Provide the [X, Y] coordinate of the cell's center where the given text is located.  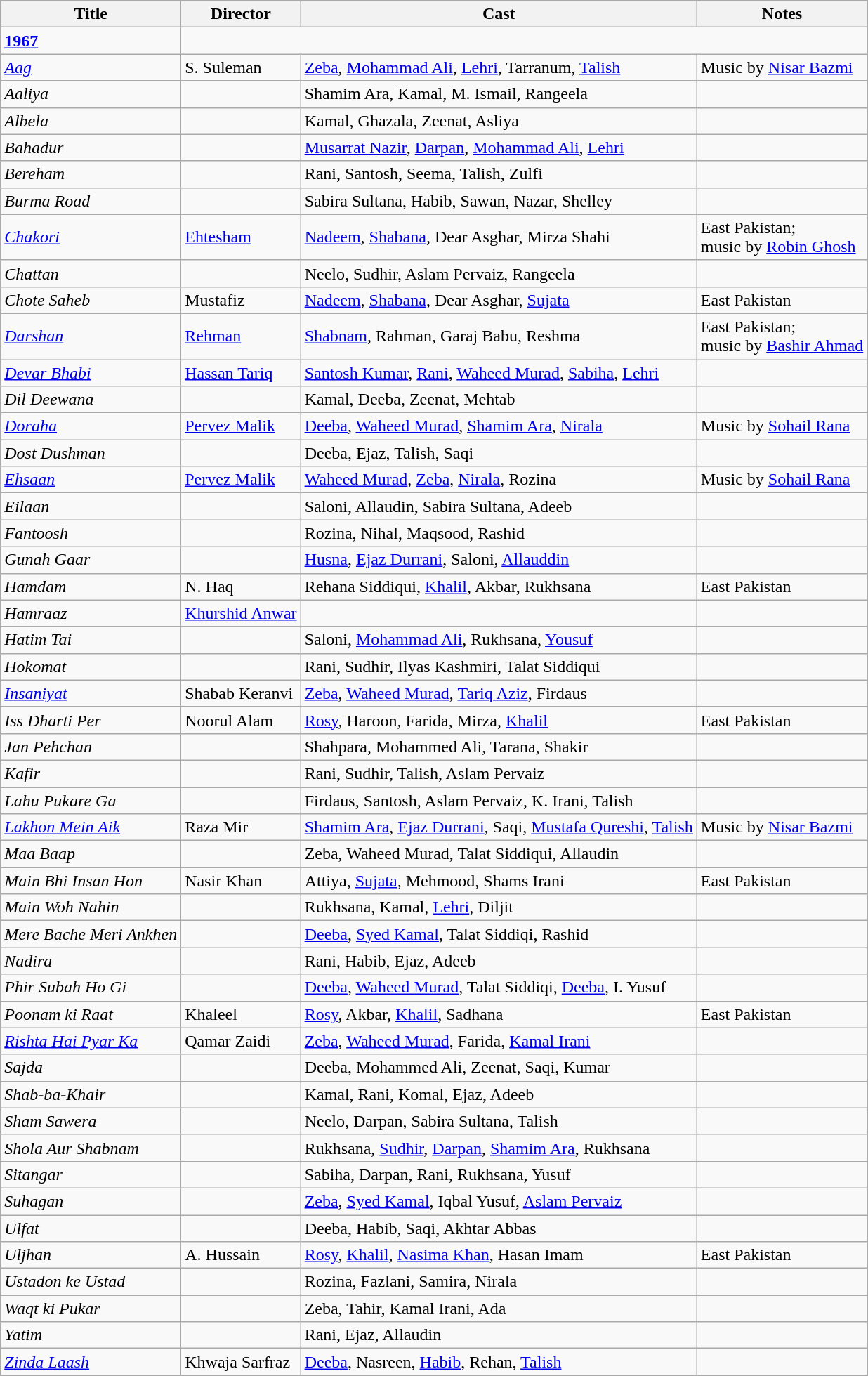
Zinda Laash [91, 1362]
Husna, Ejaz Durrani, Saloni, Allauddin [499, 560]
Hamdam [91, 587]
Neelo, Sudhir, Aslam Pervaiz, Rangeela [499, 273]
Suhagan [91, 1201]
Neelo, Darpan, Sabira Sultana, Talish [499, 1121]
Zeba, Syed Kamal, Iqbal Yusuf, Aslam Pervaiz [499, 1201]
Notes [782, 14]
Sabiha, Darpan, Rani, Rukhsana, Yusuf [499, 1174]
Deeba, Nasreen, Habib, Rehan, Talish [499, 1362]
Santosh Kumar, Rani, Waheed Murad, Sabiha, Lehri [499, 373]
Aaliya [91, 94]
Devar Bhabi [91, 373]
Bereham [91, 174]
Deeba, Syed Kamal, Talat Siddiqi, Rashid [499, 934]
Director [241, 14]
Fantoosh [91, 533]
Lahu Pukare Ga [91, 800]
Cast [499, 14]
Rozina, Fazlani, Samira, Nirala [499, 1282]
Eilaan [91, 506]
Deeba, Ejaz, Talish, Saqi [499, 453]
Rukhsana, Sudhir, Darpan, Shamim Ara, Rukhsana [499, 1148]
Nasir Khan [241, 881]
Zeba, Waheed Murad, Tariq Aziz, Firdaus [499, 693]
Mustafiz [241, 300]
Khurshid Anwar [241, 613]
Mere Bache Meri Ankhen [91, 934]
Main Bhi Insan Hon [91, 881]
Yatim [91, 1335]
Jan Pehchan [91, 747]
Raza Mir [241, 827]
Nadira [91, 961]
Hatim Tai [91, 640]
Ulfat [91, 1228]
Dost Dushman [91, 453]
Nadeem, Shabana, Dear Asghar, Sujata [499, 300]
Zeba, Mohammad Ali, Lehri, Tarranum, Talish [499, 67]
Waqt ki Pukar [91, 1309]
Phir Subah Ho Gi [91, 988]
East Pakistan;music by Robin Ghosh [782, 237]
Ehsaan [91, 480]
Nadeem, Shabana, Dear Asghar, Mirza Shahi [499, 237]
Rani, Habib, Ejaz, Adeeb [499, 961]
Uljhan [91, 1255]
Zeba, Tahir, Kamal Irani, Ada [499, 1309]
Title [91, 14]
Sabira Sultana, Habib, Sawan, Nazar, Shelley [499, 201]
Musarrat Nazir, Darpan, Mohammad Ali, Lehri [499, 148]
Rosy, Haroon, Farida, Mirza, Khalil [499, 720]
Hassan Tariq [241, 373]
Deeba, Habib, Saqi, Akhtar Abbas [499, 1228]
Attiya, Sujata, Mehmood, Shams Irani [499, 881]
Kamal, Ghazala, Zeenat, Asliya [499, 121]
Insaniyat [91, 693]
East Pakistan;music by Bashir Ahmad [782, 336]
Poonam ki Raat [91, 1014]
Rosy, Khalil, Nasima Khan, Hasan Imam [499, 1255]
Albela [91, 121]
Gunah Gaar [91, 560]
Main Woh Nahin [91, 907]
Deeba, Waheed Murad, Talat Siddiqi, Deeba, I. Yusuf [499, 988]
Ustadon ke Ustad [91, 1282]
Rani, Sudhir, Ilyas Kashmiri, Talat Siddiqui [499, 667]
Shamim Ara, Ejaz Durrani, Saqi, Mustafa Qureshi, Talish [499, 827]
Shola Aur Shabnam [91, 1148]
Zeba, Waheed Murad, Talat Siddiqui, Allaudin [499, 854]
Rani, Sudhir, Talish, Aslam Pervaiz [499, 773]
Rani, Ejaz, Allaudin [499, 1335]
Kamal, Deeba, Zeenat, Mehtab [499, 400]
Noorul Alam [241, 720]
Dil Deewana [91, 400]
Lakhon Mein Aik [91, 827]
Deeba, Mohammed Ali, Zeenat, Saqi, Kumar [499, 1068]
Rosy, Akbar, Khalil, Sadhana [499, 1014]
1967 [91, 41]
Rozina, Nihal, Maqsood, Rashid [499, 533]
Rukhsana, Kamal, Lehri, Diljit [499, 907]
Firdaus, Santosh, Aslam Pervaiz, K. Irani, Talish [499, 800]
Khaleel [241, 1014]
Sham Sawera [91, 1121]
S. Suleman [241, 67]
Aag [91, 67]
Sitangar [91, 1174]
Shabnam, Rahman, Garaj Babu, Reshma [499, 336]
Rehman [241, 336]
Chakori [91, 237]
Darshan [91, 336]
Rani, Santosh, Seema, Talish, Zulfi [499, 174]
Chattan [91, 273]
Qamar Zaidi [241, 1041]
Waheed Murad, Zeba, Nirala, Rozina [499, 480]
Sajda [91, 1068]
Hamraaz [91, 613]
Maa Baap [91, 854]
Shamim Ara, Kamal, M. Ismail, Rangeela [499, 94]
Ehtesham [241, 237]
Kafir [91, 773]
Chote Saheb [91, 300]
Zeba, Waheed Murad, Farida, Kamal Irani [499, 1041]
A. Hussain [241, 1255]
Kamal, Rani, Komal, Ejaz, Adeeb [499, 1094]
Doraha [91, 426]
Bahadur [91, 148]
Burma Road [91, 201]
Shahpara, Mohammed Ali, Tarana, Shakir [499, 747]
Shab-ba-Khair [91, 1094]
Rehana Siddiqui, Khalil, Akbar, Rukhsana [499, 587]
Khwaja Sarfraz [241, 1362]
Saloni, Mohammad Ali, Rukhsana, Yousuf [499, 640]
Saloni, Allaudin, Sabira Sultana, Adeeb [499, 506]
Hokomat [91, 667]
Shabab Keranvi [241, 693]
N. Haq [241, 587]
Iss Dharti Per [91, 720]
Deeba, Waheed Murad, Shamim Ara, Nirala [499, 426]
Rishta Hai Pyar Ka [91, 1041]
